Find where the given text appears and provide that cell's center as (X, Y) coordinate. 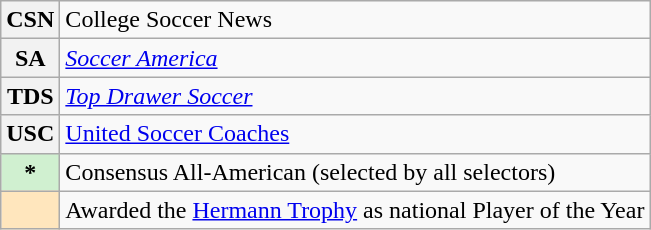
TDS (30, 96)
Consensus All-American (selected by all selectors) (355, 172)
Awarded the Hermann Trophy as national Player of the Year (355, 210)
College Soccer News (355, 20)
USC (30, 134)
United Soccer Coaches (355, 134)
CSN (30, 20)
Soccer America (355, 58)
SA (30, 58)
Top Drawer Soccer (355, 96)
* (30, 172)
